Determine the [x, y] coordinate at the center of the cell enclosing the given text.  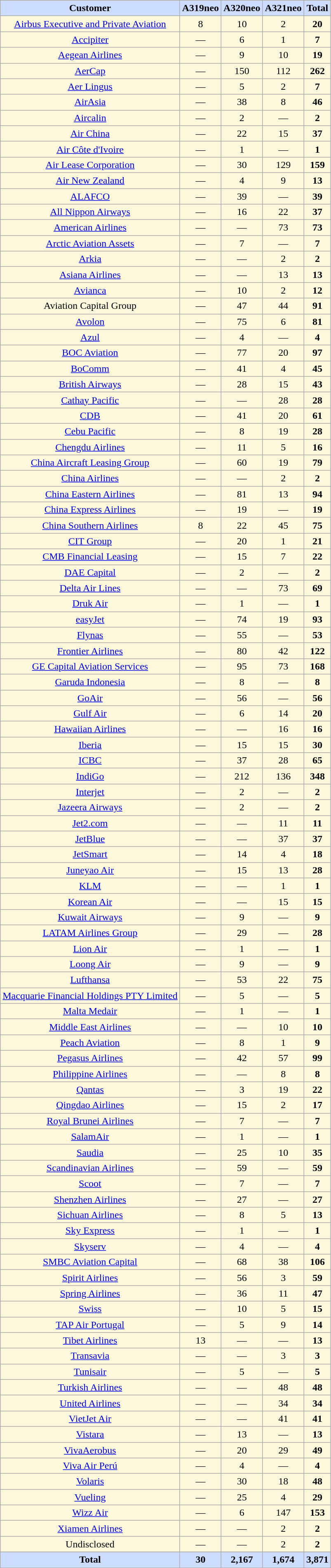
Air China [90, 133]
Gulf Air [90, 714]
AerCap [90, 71]
Swiss [90, 1309]
Customer [90, 8]
12 [317, 290]
Delta Air Lines [90, 588]
Cathay Pacific [90, 400]
Xiamen Airlines [90, 1528]
Lion Air [90, 948]
2,167 [242, 1560]
Qantas [90, 1090]
147 [283, 1513]
49 [317, 1450]
Arkia [90, 259]
IndiGo [90, 776]
Transavia [90, 1356]
Arctic Aviation Assets [90, 243]
A320neo [242, 8]
79 [317, 463]
easyJet [90, 619]
97 [317, 353]
China Express Airlines [90, 510]
SalamAir [90, 1136]
China Airlines [90, 478]
ICBC [90, 761]
Air Lease Corporation [90, 165]
1,674 [283, 1560]
Druk Air [90, 604]
Vistara [90, 1434]
Azul [90, 337]
61 [317, 415]
GE Capital Aviation Services [90, 666]
Avianca [90, 290]
Sky Express [90, 1231]
Macquarie Financial Holdings PTY Limited [90, 996]
Interjet [90, 792]
DAE Capital [90, 572]
China Eastern Airlines [90, 494]
99 [317, 1058]
112 [283, 71]
Pegasus Airlines [90, 1058]
80 [242, 651]
China Aircraft Leasing Group [90, 463]
A319neo [200, 8]
Undisclosed [90, 1544]
150 [242, 71]
Korean Air [90, 901]
262 [317, 71]
Flynas [90, 635]
Shenzhen Airlines [90, 1199]
Jazeera Airways [90, 807]
TAP Air Portugal [90, 1325]
106 [317, 1262]
Vueling [90, 1497]
VietJet Air [90, 1419]
77 [242, 353]
Airbus Executive and Private Aviation [90, 24]
Tibet Airlines [90, 1340]
CDB [90, 415]
136 [283, 776]
ALAFCO [90, 196]
74 [242, 619]
93 [317, 619]
91 [317, 306]
Iberia [90, 745]
Garuda Indonesia [90, 682]
Frontier Airlines [90, 651]
United Airlines [90, 1403]
Lufthansa [90, 980]
Chengdu Airlines [90, 447]
43 [317, 384]
129 [283, 165]
Malta Medair [90, 1011]
68 [242, 1262]
Wizz Air [90, 1513]
159 [317, 165]
KLM [90, 886]
A321neo [283, 8]
46 [317, 102]
69 [317, 588]
Air New Zealand [90, 180]
BOC Aviation [90, 353]
Asiana Airlines [90, 275]
Aer Lingus [90, 86]
Scoot [90, 1183]
Spring Airlines [90, 1293]
3,871 [317, 1560]
JetBlue [90, 839]
Accipiter [90, 40]
36 [242, 1293]
Cebu Pacific [90, 431]
All Nippon Airways [90, 212]
LATAM Airlines Group [90, 933]
Turkish Airlines [90, 1387]
Jet2.com [90, 823]
Aegean Airlines [90, 55]
VivaAerobus [90, 1450]
JetSmart [90, 854]
GoAir [90, 698]
Qingdao Airlines [90, 1105]
44 [283, 306]
168 [317, 666]
17 [317, 1105]
Viva Air Perú [90, 1466]
Tunisair [90, 1372]
Air Côte d'Ivoire [90, 149]
95 [242, 666]
Middle East Airlines [90, 1027]
Aircalin [90, 118]
65 [317, 761]
Scandinavian Airlines [90, 1168]
Hawaiian Airlines [90, 729]
60 [242, 463]
Avolon [90, 322]
Juneyao Air [90, 870]
55 [242, 635]
SMBC Aviation Capital [90, 1262]
Peach Aviation [90, 1043]
122 [317, 651]
Spirit Airlines [90, 1278]
94 [317, 494]
British Airways [90, 384]
American Airlines [90, 228]
CMB Financial Leasing [90, 557]
153 [317, 1513]
Volaris [90, 1482]
Loong Air [90, 964]
Sichuan Airlines [90, 1215]
348 [317, 776]
BoComm [90, 369]
Skyserv [90, 1246]
AirAsia [90, 102]
China Southern Airlines [90, 525]
57 [283, 1058]
35 [317, 1152]
Aviation Capital Group [90, 306]
212 [242, 776]
Philippine Airlines [90, 1074]
Kuwait Airways [90, 917]
Saudia [90, 1152]
Royal Brunei Airlines [90, 1121]
21 [317, 541]
CIT Group [90, 541]
